Provide the (X, Y) coordinate of the cell's center where the given text is located.  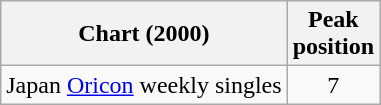
Japan Oricon weekly singles (144, 85)
Peakposition (333, 34)
7 (333, 85)
Chart (2000) (144, 34)
